Detect which cell encompasses the target text, then output its [X, Y] center coordinate. 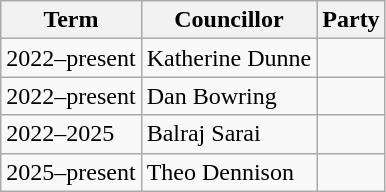
2022–2025 [71, 134]
Katherine Dunne [229, 58]
Party [351, 20]
Dan Bowring [229, 96]
2025–present [71, 172]
Term [71, 20]
Councillor [229, 20]
Theo Dennison [229, 172]
Balraj Sarai [229, 134]
